Scan for the cell matching the given text and deliver its [x, y] coordinate at center. 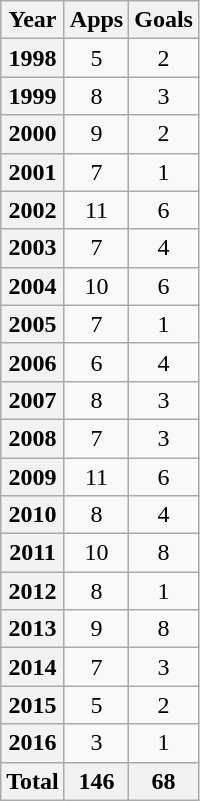
Goals [164, 20]
1999 [33, 96]
Total [33, 781]
2013 [33, 629]
2001 [33, 172]
2016 [33, 743]
Year [33, 20]
2009 [33, 477]
2004 [33, 286]
2000 [33, 134]
2006 [33, 362]
2010 [33, 515]
2007 [33, 400]
2003 [33, 248]
1998 [33, 58]
68 [164, 781]
2014 [33, 667]
2008 [33, 438]
2005 [33, 324]
Apps [96, 20]
2011 [33, 553]
146 [96, 781]
2002 [33, 210]
2015 [33, 705]
2012 [33, 591]
